Determine the [X, Y] coordinate at the center of the cell enclosing the given text.  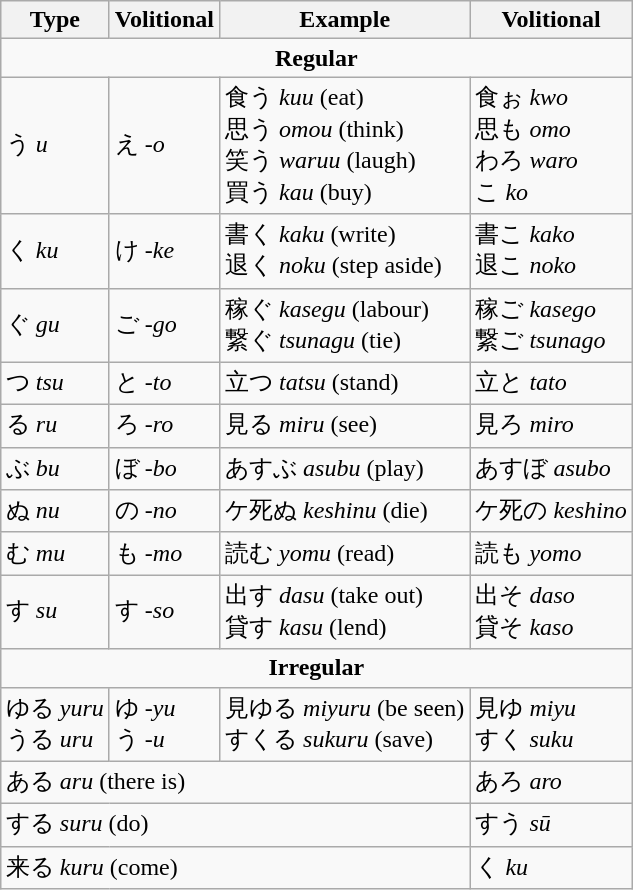
ご -go [164, 325]
ぐ gu [54, 325]
も -mo [164, 554]
立と tato [551, 384]
る ru [54, 426]
と -to [164, 384]
ぶ bu [54, 468]
あすぼ asubo [551, 468]
つ tsu [54, 384]
ある aru (there is) [235, 782]
Irregular [316, 668]
ぼ -bo [164, 468]
書こ kako退こ noko [551, 251]
見る miru (see) [345, 426]
ぬ nu [54, 512]
け -ke [164, 251]
稼ご kasego繋ご tsunago [551, 325]
する suru (do) [235, 826]
すう sū [551, 826]
あすぶ asubu (play) [345, 468]
読む yomu (read) [345, 554]
ろ -ro [164, 426]
う u [54, 146]
来る kuru (come) [235, 868]
あろ aro [551, 782]
Regular [316, 58]
Example [345, 20]
見ゆる miyuru (be seen)すくる sukuru (save) [345, 724]
え -o [164, 146]
む mu [54, 554]
見ろ miro [551, 426]
ゆる yuruうる uru [54, 724]
読も yomo [551, 554]
書く kaku (write)退く noku (step aside) [345, 251]
見ゆ miyuすく suku [551, 724]
す -so [164, 612]
出そ daso貸そ kaso [551, 612]
の -no [164, 512]
Type [54, 20]
ケ死ぬ keshinu (die) [345, 512]
食う kuu (eat) 思う omou (think) 笑う waruu (laugh)買う kau (buy) [345, 146]
ケ死の keshino [551, 512]
ゆ -yuう -u [164, 724]
出す dasu (take out)貸す kasu (lend) [345, 612]
食ぉ kwo 思も omo わろ waroこ ko [551, 146]
立つ tatsu (stand) [345, 384]
稼ぐ kasegu (labour)繋ぐ tsunagu (tie) [345, 325]
す su [54, 612]
